For the text-containing cell, return its midpoint in [x, y] coordinate format. 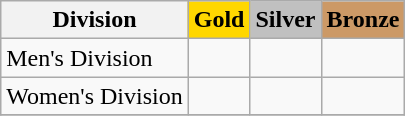
Gold [219, 20]
Bronze [363, 20]
Division [94, 20]
Men's Division [94, 58]
Women's Division [94, 96]
Silver [286, 20]
